Search for the cell housing the specified text and yield its [X, Y] center coordinate. 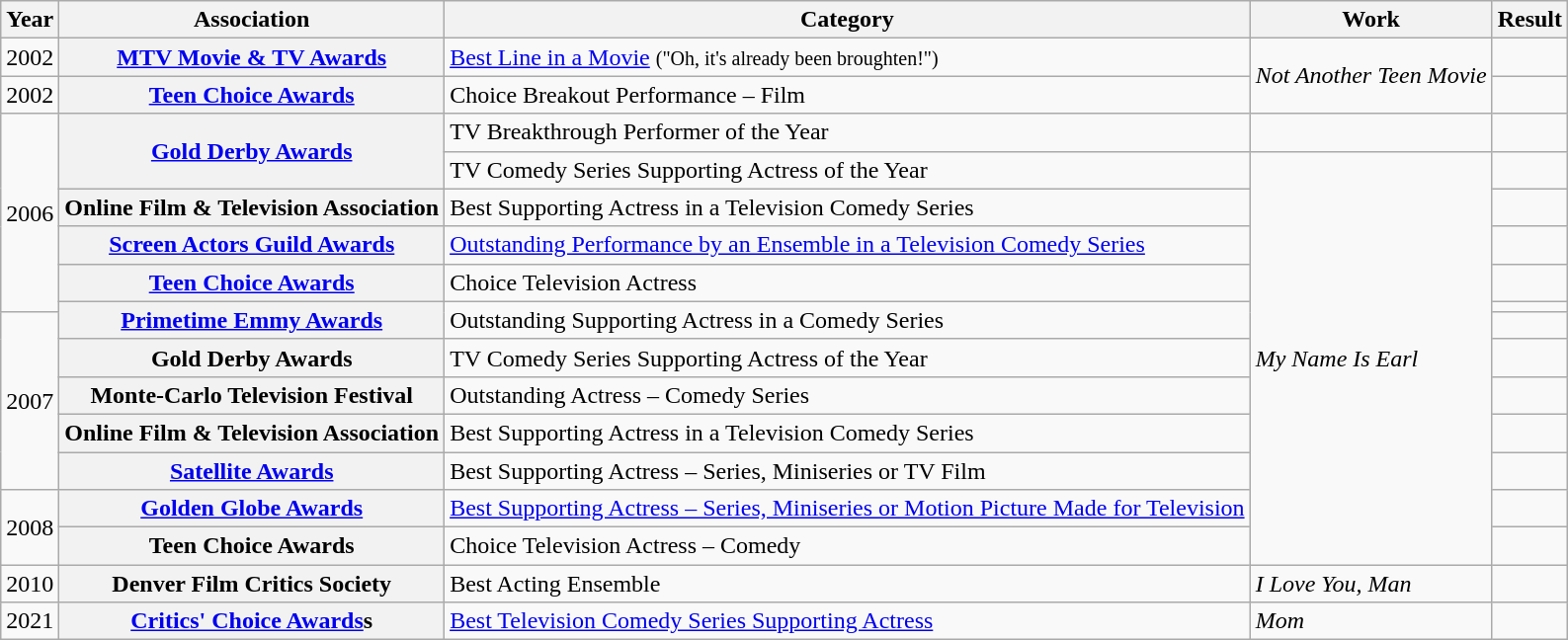
2021 [30, 621]
2007 [30, 401]
Outstanding Performance by an Ensemble in a Television Comedy Series [848, 245]
MTV Movie & TV Awards [252, 57]
TV Breakthrough Performer of the Year [848, 132]
Primetime Emmy Awards [252, 320]
Denver Film Critics Society [252, 584]
Association [252, 20]
Work [1371, 20]
Mom [1371, 621]
Critics' Choice Awardss [252, 621]
Category [848, 20]
Result [1529, 20]
2010 [30, 584]
Not Another Teen Movie [1371, 76]
Choice Television Actress [848, 282]
My Name Is Earl [1371, 358]
Year [30, 20]
Golden Globe Awards [252, 509]
Outstanding Supporting Actress in a Comedy Series [848, 320]
Screen Actors Guild Awards [252, 245]
Best Acting Ensemble [848, 584]
2008 [30, 527]
Best Supporting Actress – Series, Miniseries or Motion Picture Made for Television [848, 509]
I Love You, Man [1371, 584]
Monte-Carlo Television Festival [252, 395]
Choice Breakout Performance – Film [848, 95]
Best Television Comedy Series Supporting Actress [848, 621]
Choice Television Actress – Comedy [848, 546]
Best Supporting Actress – Series, Miniseries or TV Film [848, 471]
Outstanding Actress – Comedy Series [848, 395]
Best Line in a Movie ("Oh, it's already been broughten!") [848, 57]
Satellite Awards [252, 471]
2006 [30, 213]
